Pinpoint the cell where the given text exists, returning its (x, y) midpoint coordinate. 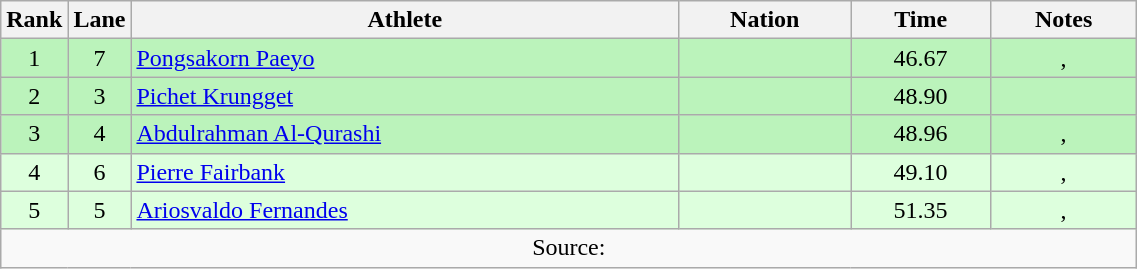
46.67 (920, 58)
Abdulrahman Al-Qurashi (405, 134)
Pongsakorn Paeyo (405, 58)
6 (100, 172)
48.96 (920, 134)
Lane (100, 20)
Time (920, 20)
51.35 (920, 210)
7 (100, 58)
Rank (34, 20)
Notes (1064, 20)
Pichet Krungget (405, 96)
48.90 (920, 96)
49.10 (920, 172)
Athlete (405, 20)
Pierre Fairbank (405, 172)
1 (34, 58)
2 (34, 96)
Source: (569, 248)
Ariosvaldo Fernandes (405, 210)
Nation (765, 20)
